From the cell containing the given text, extract its center point as [X, Y] coordinate. 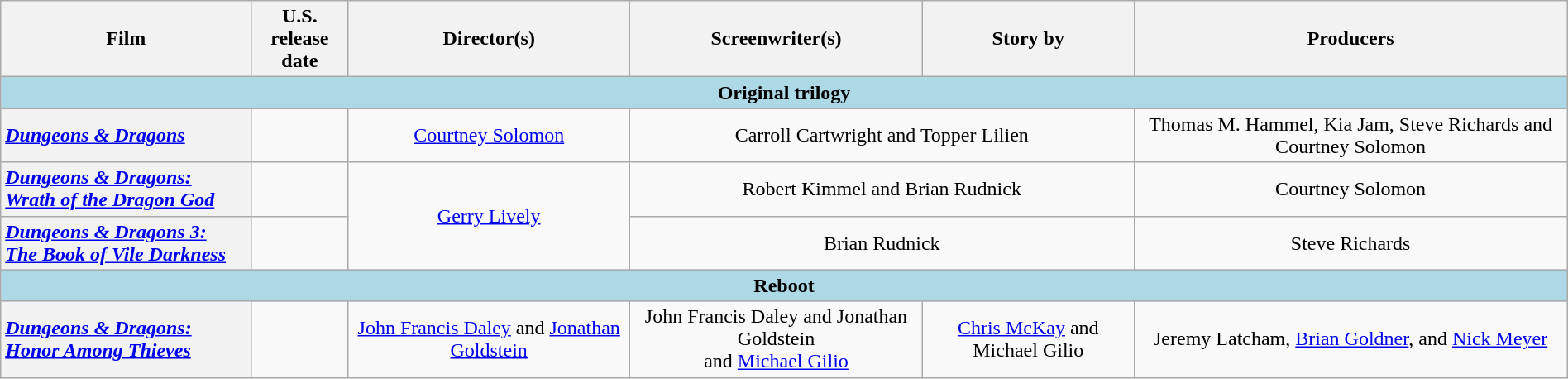
U.S. release date [299, 39]
Brian Rudnick [882, 243]
Gerry Lively [490, 216]
John Francis Daley and Jonathan Goldstein [490, 339]
Producers [1350, 39]
Steve Richards [1350, 243]
Dungeons & Dragons:Wrath of the Dragon God [126, 189]
Dungeons & Dragons [126, 136]
Carroll Cartwright and Topper Lilien [882, 136]
Director(s) [490, 39]
Robert Kimmel and Brian Rudnick [882, 189]
Jeremy Latcham, Brian Goldner, and Nick Meyer [1350, 339]
Reboot [784, 285]
Screenwriter(s) [777, 39]
Dungeons & Dragons:Honor Among Thieves [126, 339]
Original trilogy [784, 93]
Dungeons & Dragons 3:The Book of Vile Darkness [126, 243]
Story by [1028, 39]
John Francis Daley and Jonathan Goldstein and Michael Gilio [777, 339]
Film [126, 39]
Chris McKay and Michael Gilio [1028, 339]
Thomas M. Hammel, Kia Jam, Steve Richards and Courtney Solomon [1350, 136]
